From the cell containing the given text, extract its center point as [x, y] coordinate. 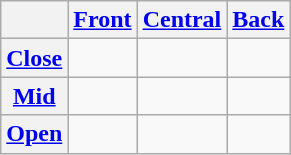
Central [182, 20]
Mid [34, 96]
Open [34, 134]
Back [258, 20]
Front [102, 20]
Close [34, 58]
